Detect which cell encompasses the target text, then output its [X, Y] center coordinate. 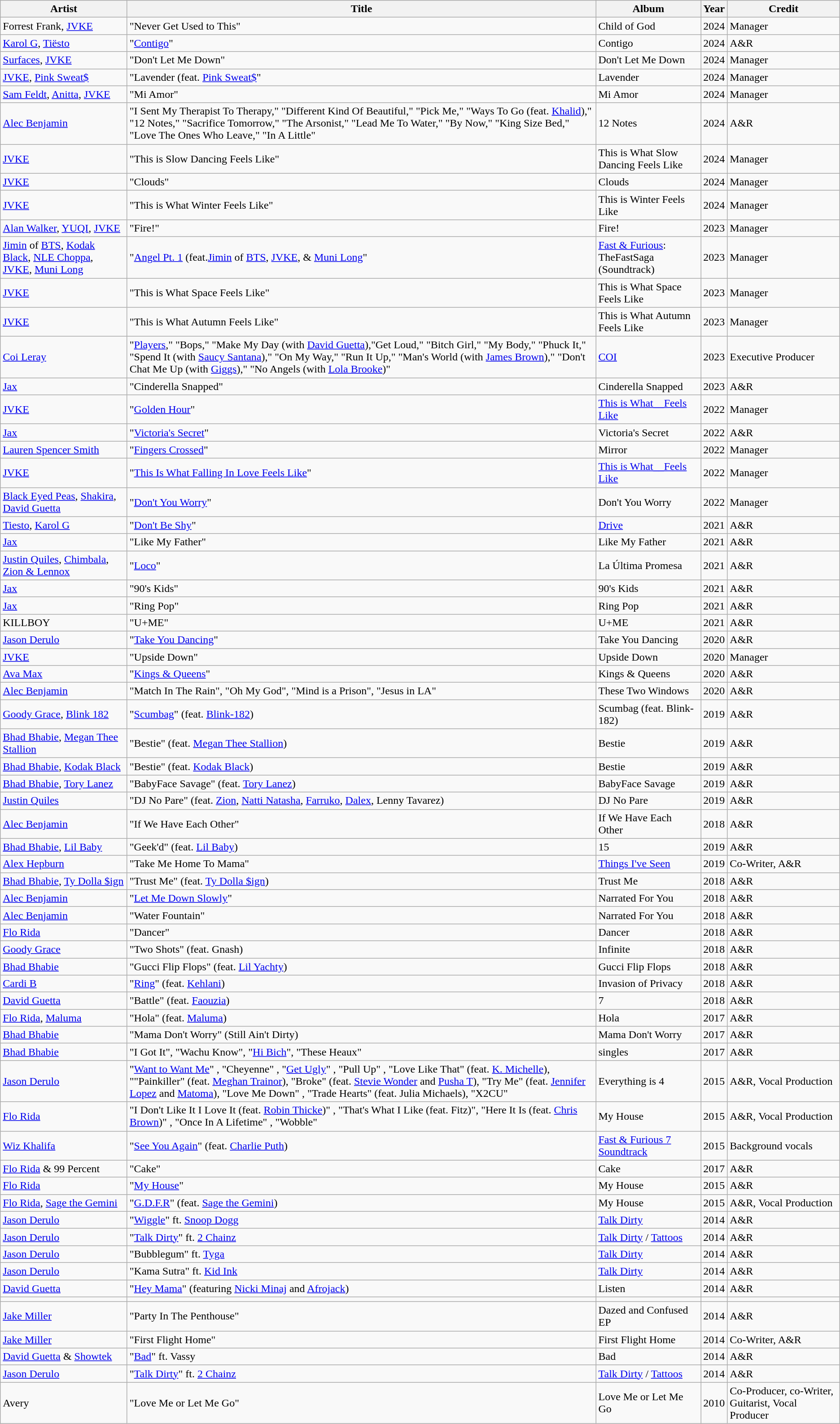
Contigo [648, 43]
Title [362, 9]
Alan Walker, YUQI, JVKE [64, 228]
"Golden Hour" [362, 409]
Gucci Flip Flops [648, 966]
Flo Rida, Sage the Gemini [64, 1203]
"Wiggle" ft. Snoop Dogg [362, 1220]
"Bestie" (feat. Megan Thee Stallion) [362, 743]
"Let Me Down Slowly" [362, 898]
"G.D.F.R" (feat. Sage the Gemini) [362, 1203]
"This is Slow Dancing Feels Like" [362, 159]
Like My Father [648, 542]
Fast & Furious: TheFastSaga (Soundtrack) [648, 257]
"This is What Autumn Feels Like" [362, 322]
Credit [783, 9]
"Contigo" [362, 43]
David Guetta & Showtek [64, 1357]
"Don't Be Shy" [362, 525]
Fast & Furious 7 Soundtrack [648, 1145]
Wiz Khalifa [64, 1145]
Executive Producer [783, 357]
Love Me or Let Me Go [648, 1403]
"See You Again" (feat. Charlie Puth) [362, 1145]
This is What Slow Dancing Feels Like [648, 159]
"Like My Father" [362, 542]
If We Have Each Other [648, 824]
"U+ME" [362, 622]
"Clouds" [362, 182]
"First Flight Home" [362, 1340]
"Cake" [362, 1169]
"Bubblegum" ft. Tyga [362, 1254]
Lavender [648, 77]
Victoria's Secret [648, 433]
Avery [64, 1403]
Don't Let Me Down [648, 60]
Coi Leray [64, 357]
KILLBOY [64, 622]
Lauren Spencer Smith [64, 450]
"Love Me or Let Me Go" [362, 1403]
"Hola" (feat. Maluma) [362, 1018]
"Mi Amor" [362, 94]
singles [648, 1052]
Cardi B [64, 984]
"DJ No Pare" (feat. Zion, Natti Natasha, Farruko, Dalex, Lenny Tavarez) [362, 801]
Dazed and Confused EP [648, 1317]
"I Got It", "Wachu Know", "Hi Bich", "These Heaux" [362, 1052]
"Bestie" (feat. Kodak Black) [362, 767]
Jimin of BTS, Kodak Black, NLE Choppa, JVKE, Muni Long [64, 257]
BabyFace Savage [648, 784]
Sam Feldt, Anitta, JVKE [64, 94]
15 [648, 847]
"Never Get Used to This" [362, 26]
These Two Windows [648, 691]
Forrest Frank, JVKE [64, 26]
Flo Rida, Maluma [64, 1018]
"Don't Let Me Down" [362, 60]
Surfaces, JVKE [64, 60]
"Kings & Queens" [362, 674]
Listen [648, 1288]
La Última Promesa [648, 565]
"BabyFace Savage" (feat. Tory Lanez) [362, 784]
Kings & Queens [648, 674]
"Angel Pt. 1 (feat.Jimin of BTS, JVKE, & Muni Long" [362, 257]
Karol G, Tiësto [64, 43]
"This is What Winter Feels Like" [362, 205]
Justin Quiles, Chimbala, Zion & Lennox [64, 565]
"Kama Sutra" ft. Kid Ink [362, 1271]
Bhad Bhabie, Ty Dolla $ign [64, 881]
Co-Producer, co-Writer, Guitarist, Vocal Producer [783, 1403]
"Cinderella Snapped" [362, 386]
Infinite [648, 949]
Clouds [648, 182]
"My House" [362, 1186]
Bad [648, 1357]
Child of God [648, 26]
"Gucci Flip Flops" (feat. Lil Yachty) [362, 966]
Bhad Bhabie, Tory Lanez [64, 784]
"Match In The Rain", "Oh My God", "Mind is a Prison", "Jesus in LA" [362, 691]
"Water Fountain" [362, 915]
Invasion of Privacy [648, 984]
Year [714, 9]
Flo Rida & 99 Percent [64, 1169]
DJ No Pare [648, 801]
"Lavender (feat. Pink Sweat$" [362, 77]
"Fingers Crossed" [362, 450]
Cake [648, 1169]
"Dancer" [362, 932]
"Fire!" [362, 228]
"Loco" [362, 565]
Bhad Bhabie, Kodak Black [64, 767]
This is What Autumn Feels Like [648, 322]
12 Notes [648, 123]
Black Eyed Peas, Shakira, David Guetta [64, 502]
Drive [648, 525]
"If We Have Each Other" [362, 824]
Mama Don't Worry [648, 1035]
"Scumbag" (feat. Blink-182) [362, 714]
"Hey Mama" (featuring Nicki Minaj and Afrojack) [362, 1288]
Scumbag (feat. Blink-182) [648, 714]
"Battle" (feat. Faouzia) [362, 1001]
Artist [64, 9]
"Don't You Worry" [362, 502]
"Geek'd" (feat. Lil Baby) [362, 847]
Album [648, 9]
First Flight Home [648, 1340]
Ring Pop [648, 605]
This is Winter Feels Like [648, 205]
This is What Space Feels Like [648, 293]
"This is What Space Feels Like" [362, 293]
Alex Hepburn [64, 864]
"Ring" (feat. Kehlani) [362, 984]
Goody Grace [64, 949]
Everything is 4 [648, 1081]
Take You Dancing [648, 640]
"Take You Dancing" [362, 640]
Bhad Bhabie, Megan Thee Stallion [64, 743]
U+ME [648, 622]
Hola [648, 1018]
JVKE, Pink Sweat$ [64, 77]
Trust Me [648, 881]
"Take Me Home To Mama" [362, 864]
"Mama Don't Worry" (Still Ain't Dirty) [362, 1035]
Cinderella Snapped [648, 386]
Don't You Worry [648, 502]
"This Is What Falling In Love Feels Like" [362, 473]
"Victoria's Secret" [362, 433]
"Upside Down" [362, 657]
2010 [714, 1403]
Mi Amor [648, 94]
7 [648, 1001]
Ava Max [64, 674]
90's Kids [648, 588]
"Trust Me" (feat. Ty Dolla $ign) [362, 881]
"Ring Pop" [362, 605]
Upside Down [648, 657]
Background vocals [783, 1145]
Things I've Seen [648, 864]
Goody Grace, Blink 182 [64, 714]
"Two Shots" (feat. Gnash) [362, 949]
Dancer [648, 932]
"Party In The Penthouse" [362, 1317]
"Bad" ft. Vassy [362, 1357]
Bhad Bhabie, Lil Baby [64, 847]
Justin Quiles [64, 801]
Fire! [648, 228]
Tiesto, Karol G [64, 525]
"90's Kids" [362, 588]
Mirror [648, 450]
COI [648, 357]
